Determine the [X, Y] coordinate at the center of the cell enclosing the given text.  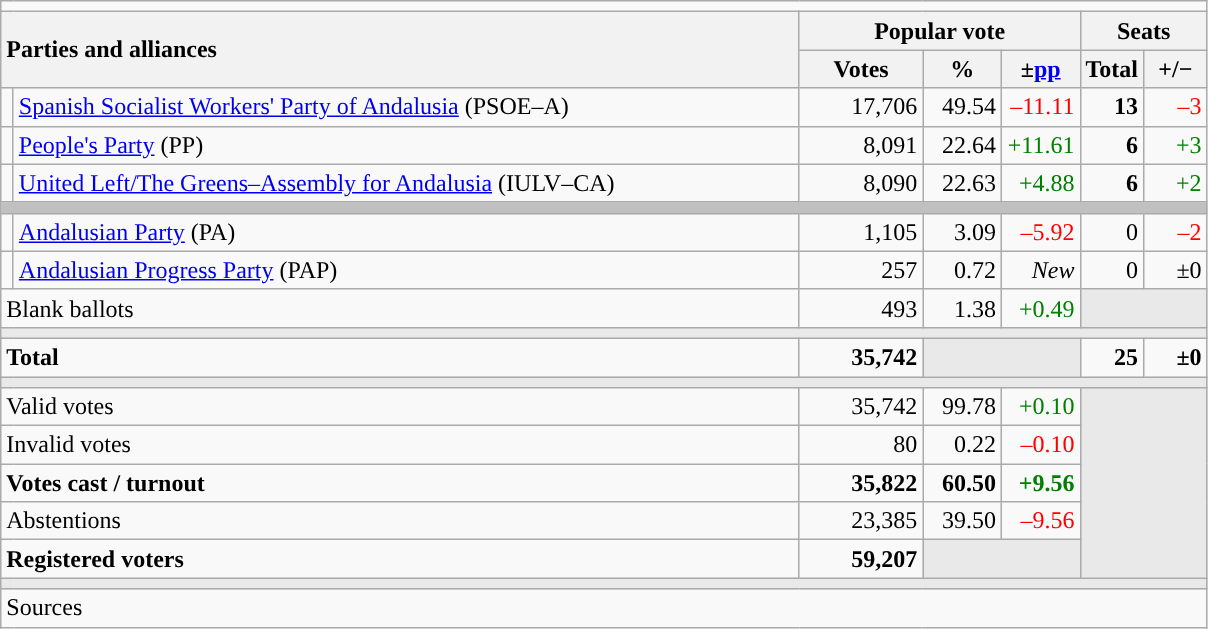
Seats [1144, 31]
17,706 [861, 107]
+3 [1176, 145]
22.64 [962, 145]
+9.56 [1040, 483]
Abstentions [400, 521]
Invalid votes [400, 445]
Votes cast / turnout [400, 483]
35,822 [861, 483]
1.38 [962, 308]
% [962, 69]
+0.49 [1040, 308]
13 [1112, 107]
±pp [1040, 69]
3.09 [962, 232]
+4.88 [1040, 183]
–3 [1176, 107]
0.22 [962, 445]
257 [861, 270]
+/− [1176, 69]
99.78 [962, 407]
493 [861, 308]
+2 [1176, 183]
Blank ballots [400, 308]
–11.11 [1040, 107]
Spanish Socialist Workers' Party of Andalusia (PSOE–A) [406, 107]
–9.56 [1040, 521]
Andalusian Progress Party (PAP) [406, 270]
49.54 [962, 107]
25 [1112, 357]
Registered voters [400, 559]
–2 [1176, 232]
United Left/The Greens–Assembly for Andalusia (IULV–CA) [406, 183]
–0.10 [1040, 445]
22.63 [962, 183]
People's Party (PP) [406, 145]
–5.92 [1040, 232]
Andalusian Party (PA) [406, 232]
59,207 [861, 559]
80 [861, 445]
39.50 [962, 521]
23,385 [861, 521]
1,105 [861, 232]
Valid votes [400, 407]
Parties and alliances [400, 50]
+11.61 [1040, 145]
60.50 [962, 483]
Sources [604, 608]
Votes [861, 69]
Popular vote [940, 31]
+0.10 [1040, 407]
8,091 [861, 145]
0.72 [962, 270]
New [1040, 270]
8,090 [861, 183]
